Return the (x, y) coordinate for the center point of the cell that contains the specified text.  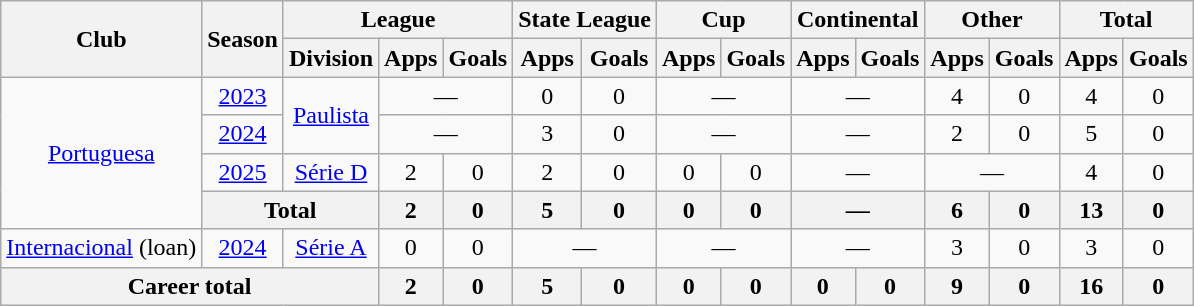
9 (957, 286)
League (398, 20)
Division (330, 58)
6 (957, 210)
Season (243, 39)
Portuguesa (102, 153)
State League (585, 20)
Cup (723, 20)
Career total (190, 286)
Paulista (330, 115)
Other (992, 20)
Internacional (loan) (102, 248)
Club (102, 39)
2025 (243, 172)
16 (1091, 286)
13 (1091, 210)
Série A (330, 248)
Série D (330, 172)
Continental (858, 20)
2023 (243, 96)
